Extract the (x, y) coordinate from the center of the cell holding the provided text.  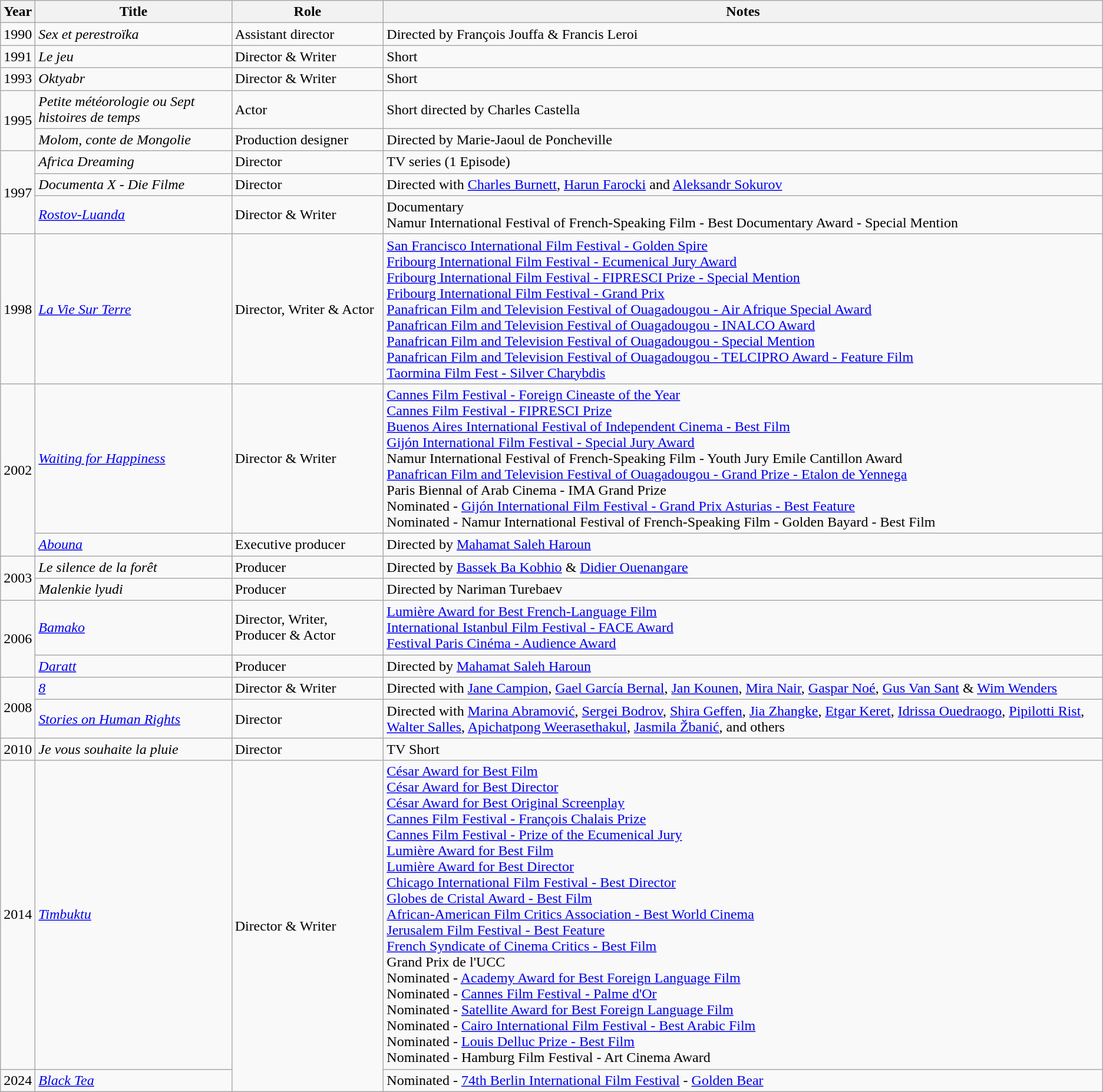
La Vie Sur Terre (133, 309)
Directed by Nariman Turebaev (743, 590)
Daratt (133, 666)
Role (308, 12)
Directed with Jane Campion, Gael García Bernal, Jan Kounen, Mira Nair, Gaspar Noé, Gus Van Sant & Wim Wenders (743, 689)
Nominated - 74th Berlin International Film Festival - Golden Bear (743, 1080)
TV Short (743, 749)
1995 (18, 120)
1993 (18, 79)
Directed by Marie-Jaoul de Poncheville (743, 140)
Lumière Award for Best French-Language FilmInternational Istanbul Film Festival - FACE AwardFestival Paris Cinéma - Audience Award (743, 628)
Stories on Human Rights (133, 719)
Documenta X - Die Filme (133, 184)
Director, Writer, Producer & Actor (308, 628)
2006 (18, 639)
Molom, conte de Mongolie (133, 140)
2002 (18, 469)
Assistant director (308, 34)
1990 (18, 34)
Le silence de la forêt (133, 567)
Actor (308, 110)
2024 (18, 1080)
Waiting for Happiness (133, 458)
8 (133, 689)
Malenkie lyudi (133, 590)
Rostov-Luanda (133, 214)
Abouna (133, 544)
Notes (743, 12)
2008 (18, 708)
Directed by François Jouffa & Francis Leroi (743, 34)
Oktyabr (133, 79)
1991 (18, 57)
TV series (1 Episode) (743, 162)
Title (133, 12)
Director, Writer & Actor (308, 309)
Petite météorologie ou Sept histoires de temps (133, 110)
Timbuktu (133, 915)
Le jeu (133, 57)
Africa Dreaming (133, 162)
Je vous souhaite la pluie (133, 749)
Directed by Bassek Ba Kobhio & Didier Ouenangare (743, 567)
Year (18, 12)
DocumentaryNamur International Festival of French-Speaking Film - Best Documentary Award - Special Mention (743, 214)
2003 (18, 578)
Bamako (133, 628)
Black Tea (133, 1080)
2014 (18, 915)
Short directed by Charles Castella (743, 110)
Directed with Charles Burnett, Harun Farocki and Aleksandr Sokurov (743, 184)
1998 (18, 309)
Executive producer (308, 544)
1997 (18, 192)
Sex et perestroïka (133, 34)
2010 (18, 749)
Production designer (308, 140)
